Return (x, y) of the center of cell containing provided text 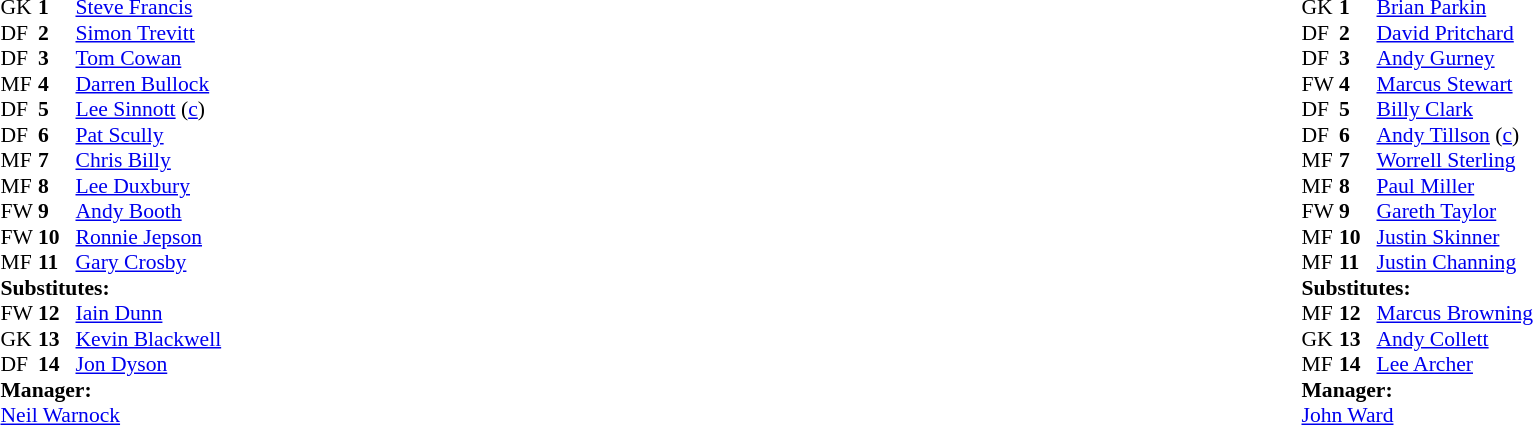
David Pritchard (1454, 33)
Andy Booth (149, 211)
Andy Gurney (1454, 59)
Chris Billy (149, 161)
Gary Crosby (149, 263)
Worrell Sterling (1454, 161)
Simon Trevitt (149, 33)
Lee Archer (1454, 365)
Justin Channing (1454, 263)
Gareth Taylor (1454, 211)
Tom Cowan (149, 59)
Kevin Blackwell (149, 339)
Darren Bullock (149, 84)
Justin Skinner (1454, 237)
Andy Tillson (c) (1454, 135)
Ronnie Jepson (149, 237)
Andy Collett (1454, 339)
Marcus Browning (1454, 313)
Pat Scully (149, 135)
Marcus Stewart (1454, 84)
Paul Miller (1454, 186)
Jon Dyson (149, 365)
Billy Clark (1454, 109)
Iain Dunn (149, 313)
Lee Duxbury (149, 186)
Lee Sinnott (c) (149, 109)
